Identify which cell holds the provided text, then report its [X, Y] central coordinate. 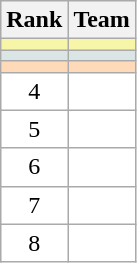
5 [34, 129]
6 [34, 167]
Rank [34, 20]
4 [34, 91]
7 [34, 205]
Team [102, 20]
8 [34, 243]
